Search for the cell housing the specified text and yield its [X, Y] center coordinate. 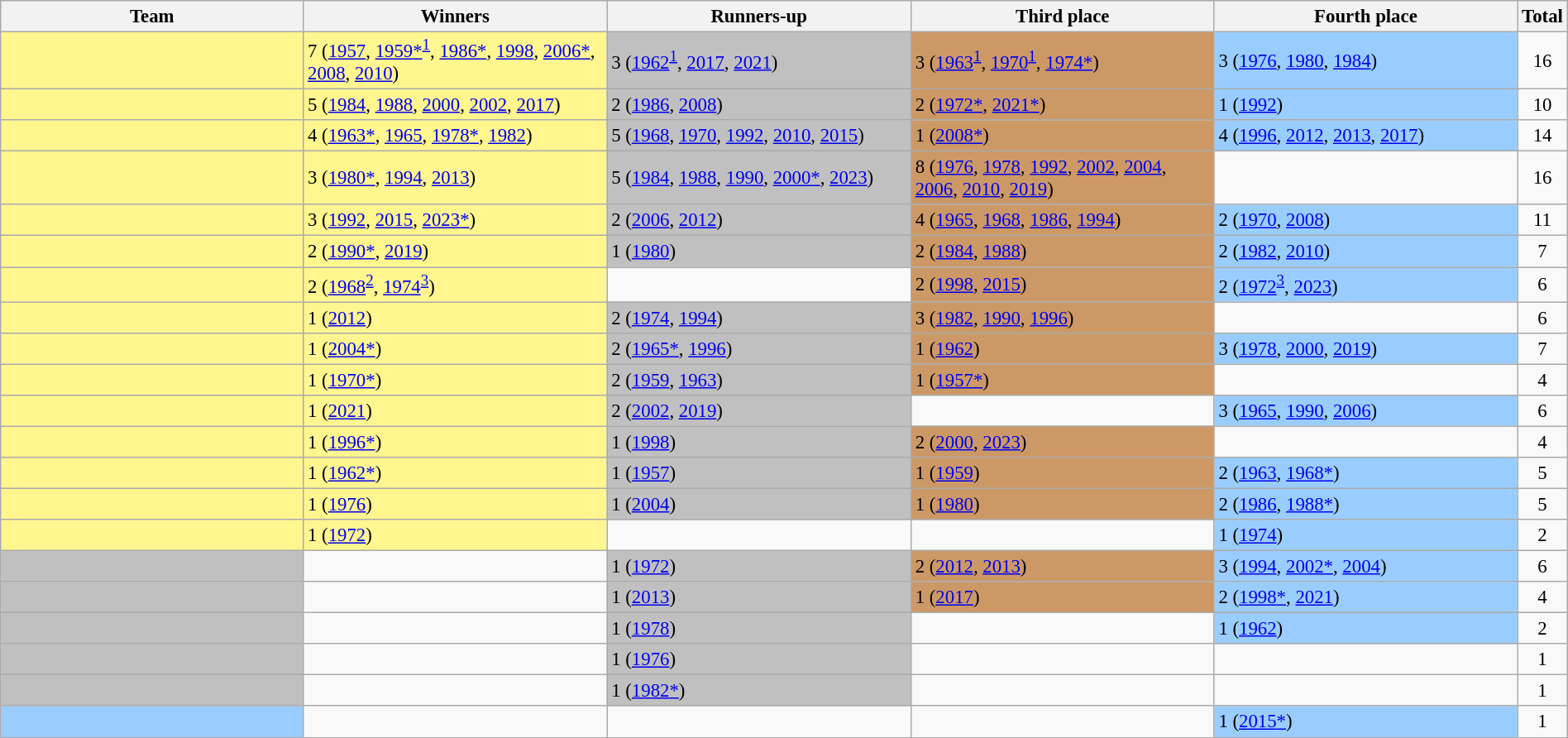
2 (1974, 1994) [759, 318]
1 (1992) [1366, 105]
3 (19621, 2017, 2021) [759, 61]
3 (19631, 19701, 1974*) [1062, 61]
2 (1990*, 2019) [455, 252]
3 (1978, 2000, 2019) [1366, 348]
1 (1962*) [455, 473]
1 (2012) [455, 318]
2 (1970, 2008) [1366, 221]
14 [1542, 136]
1 (1957) [759, 473]
Team [152, 17]
2 (1963, 1968*) [1366, 473]
1 (2013) [759, 597]
1 (2004*) [455, 348]
Fourth place [1366, 17]
1 (2008*) [1062, 136]
3 (1976, 1980, 1984) [1366, 61]
2 (1998*, 2021) [1366, 597]
1 (1959) [1062, 473]
3 (1992, 2015, 2023*) [455, 221]
2 (1972*, 2021*) [1062, 105]
5 (1968, 1970, 1992, 2010, 2015) [759, 136]
2 (2012, 2013) [1062, 567]
2 (2000, 2023) [1062, 442]
Winners [455, 17]
7 (1957, 1959*1, 1986*, 1998, 2006*, 2008, 2010) [455, 61]
8 (1976, 1978, 1992, 2002, 2004, 2006, 2010, 2019) [1062, 179]
2 (2002, 2019) [759, 411]
2 (1998, 2015) [1062, 285]
4 (1963*, 1965, 1978*, 1982) [455, 136]
1 (2021) [455, 411]
2 (1986, 2008) [759, 105]
Total [1542, 17]
2 (1965*, 1996) [759, 348]
2 (19682, 19743) [455, 285]
1 (2017) [1062, 597]
1 (1974) [1366, 535]
Third place [1062, 17]
1 (1998) [759, 442]
3 (1965, 1990, 2006) [1366, 411]
1 (1957*) [1062, 380]
3 (1980*, 1994, 2013) [455, 179]
2 (2006, 2012) [759, 221]
1 (1982*) [759, 691]
1 (2004) [759, 504]
1 (1996*) [455, 442]
3 (1994, 2002*, 2004) [1366, 567]
1 (1970*) [455, 380]
1 (1978) [759, 629]
11 [1542, 221]
4 (1996, 2012, 2013, 2017) [1366, 136]
3 (1982, 1990, 1996) [1062, 318]
2 (19723, 2023) [1366, 285]
2 (1986, 1988*) [1366, 504]
2 (1984, 1988) [1062, 252]
Runners-up [759, 17]
2 (1982, 2010) [1366, 252]
2 (1959, 1963) [759, 380]
10 [1542, 105]
5 (1984, 1988, 2000, 2002, 2017) [455, 105]
5 (1984, 1988, 1990, 2000*, 2023) [759, 179]
4 (1965, 1968, 1986, 1994) [1062, 221]
1 (2015*) [1366, 722]
